Pinpoint the cell where the given text exists, returning its [x, y] midpoint coordinate. 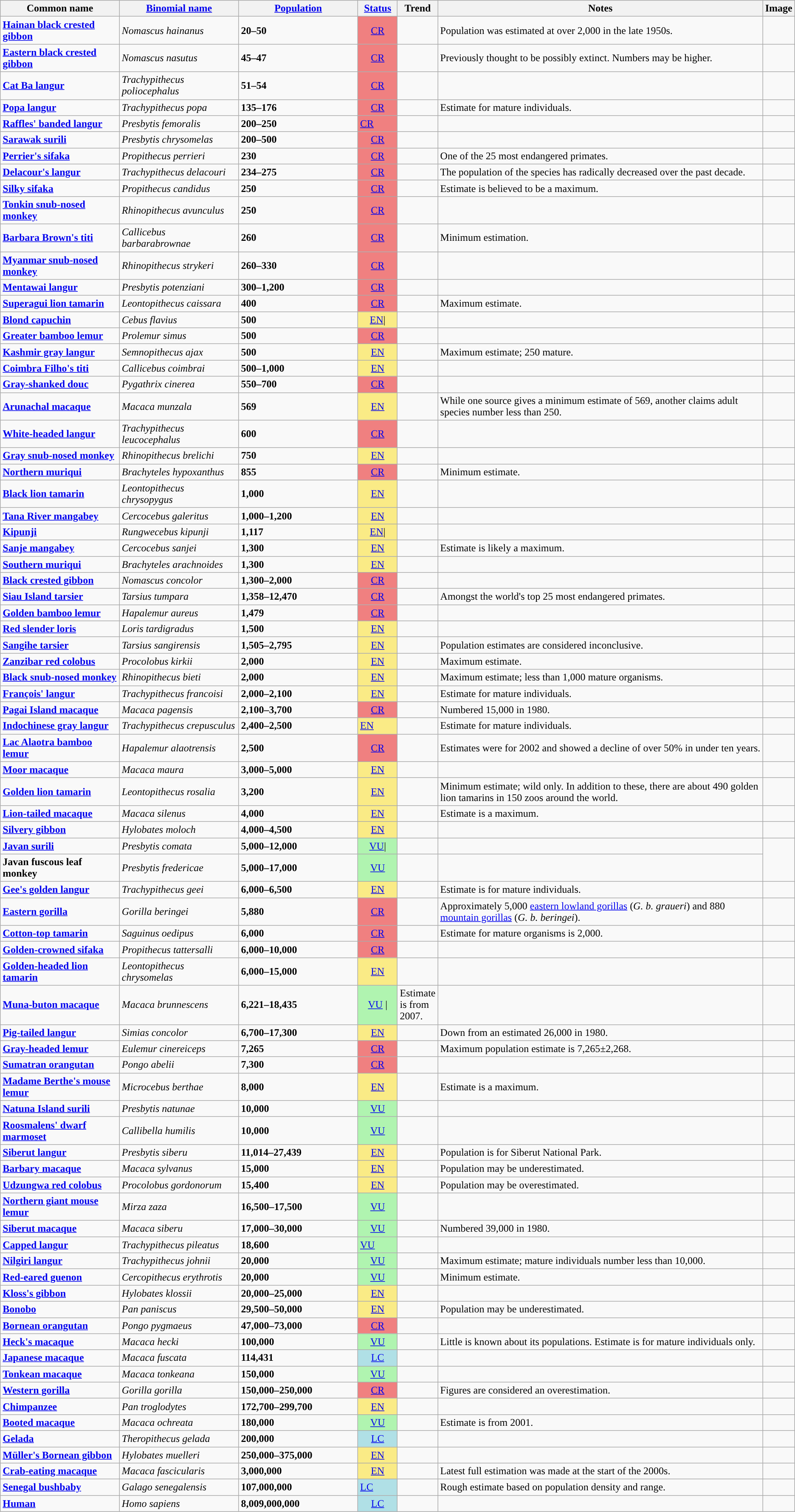
Roosmalens' dwarf marmoset [60, 1131]
Approximately 5,000 eastern lowland gorillas (G. b. graueri) and 880 mountain gorillas (G. b. beringei). [600, 911]
Nilgiri langur [60, 1261]
Barbary macaque [60, 1168]
Sumatran orangutan [60, 1065]
45–47 [298, 58]
Rhinopithecus avunculus [179, 210]
5,000–12,000 [298, 846]
Golden lion tamarin [60, 792]
1,000 [298, 494]
Theropithecus gelada [179, 1439]
1,479 [298, 613]
Hapalemur aureus [179, 613]
Presbytis comata [179, 846]
200–250 [298, 124]
6,000–6,500 [298, 890]
Southern muriqui [60, 564]
Little is known about its populations. Estimate is for mature individuals only. [600, 1342]
Macaca brunnescens [179, 1005]
1,358–12,470 [298, 597]
Indochinese gray langur [60, 726]
Maximum population estimate is 7,265±2,268. [600, 1049]
2,400–2,500 [298, 726]
Cercopithecus erythrotis [179, 1277]
16,500–17,500 [298, 1207]
White-headed langur [60, 434]
Nomascus concolor [179, 581]
Population [298, 8]
Common name [60, 8]
Black lion tamarin [60, 494]
500–1,000 [298, 368]
260 [298, 238]
Nomascus hainanus [179, 31]
Eulemur cinereiceps [179, 1049]
Leontopithecus chrysomelas [179, 972]
Brachyteles hypoxanthus [179, 472]
2,000–2,100 [298, 694]
Red-eared guenon [60, 1277]
Leontopithecus caissara [179, 304]
230 [298, 156]
Presbytis fredericae [179, 868]
Nomascus nasutus [179, 58]
Trachypithecus poliocephalus [179, 86]
234–275 [298, 172]
Leontopithecus chrysopygus [179, 494]
One of the 25 most endangered primates. [600, 156]
Black snub-nosed monkey [60, 677]
Binomial name [179, 8]
Macaca maura [179, 770]
750 [298, 456]
Population estimates are considered inconclusive. [600, 645]
Black crested gibbon [60, 581]
180,000 [298, 1422]
4,000–4,500 [298, 829]
Estimate for mature organisms is 2,000. [600, 934]
4,000 [298, 813]
Maximum estimate; 250 mature. [600, 352]
Rungwecebus kipunji [179, 532]
11,014–27,439 [298, 1152]
1,500 [298, 629]
Macaca silenus [179, 813]
Sangihe tarsier [60, 645]
Maximum estimate; less than 1,000 mature organisms. [600, 677]
Golden-crowned sifaka [60, 950]
150,000–250,000 [298, 1390]
Gorilla gorilla [179, 1390]
Presbytis potenziani [179, 288]
Senegal bushbaby [60, 1487]
Northern muriqui [60, 472]
20–50 [298, 31]
Hylobates muelleri [179, 1455]
Trachypithecus crepusculus [179, 726]
Pagai Island macaque [60, 710]
Estimates were for 2002 and showed a decline of over 50% in under ten years. [600, 748]
Müller's Bornean gibbon [60, 1455]
Population is for Siberut National Park. [600, 1152]
Barbara Brown's titi [60, 238]
Macaca sylvanus [179, 1168]
15,000 [298, 1168]
Sarawak surili [60, 140]
Trachypithecus delacouri [179, 172]
Udzungwa red colobus [60, 1185]
Popa langur [60, 107]
300–1,200 [298, 288]
Pygathrix cinerea [179, 384]
Heck's macaque [60, 1342]
Down from an estimated 26,000 in 1980. [600, 1032]
Macaca pagensis [179, 710]
Gelada [60, 1439]
Image [779, 8]
6,221–18,435 [298, 1005]
Rhinopithecus strykeri [179, 265]
Trachypithecus johnii [179, 1261]
Propithecus perrieri [179, 156]
Natuna Island surili [60, 1109]
VU | [378, 1005]
Pongo abelii [179, 1065]
Hylobates klossii [179, 1293]
Moor macaque [60, 770]
Eastern gorilla [60, 911]
Notes [600, 8]
Presbytis natunae [179, 1109]
Gray-shanked douc [60, 384]
Previously thought to be possibly extinct. Numbers may be higher. [600, 58]
Population may be overestimated. [600, 1185]
Bonobo [60, 1309]
Tarsius sangirensis [179, 645]
Simias concolor [179, 1032]
Kipunji [60, 532]
Pongo pygmaeus [179, 1326]
550–700 [298, 384]
VU| [378, 846]
Silvery gibbon [60, 829]
Cat Ba langur [60, 86]
François' langur [60, 694]
Eastern black crested gibbon [60, 58]
855 [298, 472]
20,000–25,000 [298, 1293]
Trachypithecus leucocephalus [179, 434]
Western gorilla [60, 1390]
Prolemur simus [179, 336]
6,000–15,000 [298, 972]
Delacour's langur [60, 172]
Arunachal macaque [60, 406]
Lac Alaotra bamboo lemur [60, 748]
Status [378, 8]
Myanmar snub-nosed monkey [60, 265]
The population of the species has radically decreased over the past decade. [600, 172]
6,700–17,300 [298, 1032]
172,700–299,700 [298, 1406]
Saguinus oedipus [179, 934]
Callicebus coimbrai [179, 368]
Crab-eating macaque [60, 1471]
3,200 [298, 792]
Kashmir gray langur [60, 352]
Muna-buton macaque [60, 1005]
Greater bamboo lemur [60, 336]
Macaca fascicularis [179, 1471]
5,000–17,000 [298, 868]
Estimate is from 2007. [418, 1005]
Numbered 15,000 in 1980. [600, 710]
Macaca fuscata [179, 1358]
Callibella humilis [179, 1131]
Superagui lion tamarin [60, 304]
Macaca siberu [179, 1229]
Brachyteles arachnoides [179, 564]
Presbytis femoralis [179, 124]
Cebus flavius [179, 320]
Population was estimated at over 2,000 in the late 1950s. [600, 31]
Tarsius tumpara [179, 597]
Tana River mangabey [60, 516]
Siau Island tarsier [60, 597]
51–54 [298, 86]
Rough estimate based on population density and range. [600, 1487]
Sanje mangabey [60, 548]
Trachypithecus francoisi [179, 694]
Lion-tailed macaque [60, 813]
150,000 [298, 1374]
8,009,000,000 [298, 1504]
17,000–30,000 [298, 1229]
Estimate is believed to be a maximum. [600, 188]
2,500 [298, 748]
Bornean orangutan [60, 1326]
Numbered 39,000 in 1980. [600, 1229]
Maximum estimate; mature individuals number less than 10,000. [600, 1261]
Presbytis siberu [179, 1152]
600 [298, 434]
Mirza zaza [179, 1207]
15,400 [298, 1185]
29,500–50,000 [298, 1309]
Hapalemur alaotrensis [179, 748]
Hainan black crested gibbon [60, 31]
Siberut langur [60, 1152]
Propithecus tattersalli [179, 950]
Pan paniscus [179, 1309]
569 [298, 406]
Perrier's sifaka [60, 156]
Figures are considered an overestimation. [600, 1390]
8,000 [298, 1086]
Cotton-top tamarin [60, 934]
Microcebus berthae [179, 1086]
Macaca hecki [179, 1342]
5,880 [298, 911]
1,300–2,000 [298, 581]
Macaca tonkeana [179, 1374]
Amongst the world's top 25 most endangered primates. [600, 597]
107,000,000 [298, 1487]
3,000–5,000 [298, 770]
Human [60, 1504]
Latest full estimation was made at the start of the 2000s. [600, 1471]
Red slender loris [60, 629]
Procolobus kirkii [179, 661]
100,000 [298, 1342]
Loris tardigradus [179, 629]
47,000–73,000 [298, 1326]
Coimbra Filho's titi [60, 368]
7,265 [298, 1049]
Golden bamboo lemur [60, 613]
135–176 [298, 107]
1,505–2,795 [298, 645]
Estimate is for mature individuals. [600, 890]
400 [298, 304]
Trachypithecus popa [179, 107]
Siberut macaque [60, 1229]
6,000–10,000 [298, 950]
1,000–1,200 [298, 516]
Silky sifaka [60, 188]
Chimpanzee [60, 1406]
Trend [418, 8]
Pig-tailed langur [60, 1032]
Hylobates moloch [179, 829]
200–500 [298, 140]
Tonkin snub-nosed monkey [60, 210]
Cercocebus sanjei [179, 548]
Propithecus candidus [179, 188]
3,000,000 [298, 1471]
Homo sapiens [179, 1504]
Rhinopithecus brelichi [179, 456]
Zanzibar red colobus [60, 661]
Macaca ochreata [179, 1422]
Macaca munzala [179, 406]
Minimum estimate; wild only. In addition to these, there are about 490 golden lion tamarins in 150 zoos around the world. [600, 792]
250,000–375,000 [298, 1455]
Capped langur [60, 1245]
Presbytis chrysomelas [179, 140]
Gray-headed lemur [60, 1049]
Raffles' banded langur [60, 124]
200,000 [298, 1439]
Booted macaque [60, 1422]
2,100–3,700 [298, 710]
Rhinopithecus bieti [179, 677]
Javan fuscous leaf monkey [60, 868]
Estimate is from 2001. [600, 1422]
114,431 [298, 1358]
Tonkean macaque [60, 1374]
Trachypithecus pileatus [179, 1245]
Galago senegalensis [179, 1487]
Gorilla beringei [179, 911]
Trachypithecus geei [179, 890]
Minimum estimation. [600, 238]
Cercocebus galeritus [179, 516]
Estimate is likely a maximum. [600, 548]
Golden-headed lion tamarin [60, 972]
Madame Berthe's mouse lemur [60, 1086]
Javan surili [60, 846]
Mentawai langur [60, 288]
While one source gives a minimum estimate of 569, another claims adult species number less than 250. [600, 406]
1,117 [298, 532]
Gee's golden langur [60, 890]
Semnopithecus ajax [179, 352]
Japanese macaque [60, 1358]
Kloss's gibbon [60, 1293]
6,000 [298, 934]
260–330 [298, 265]
Blond capuchin [60, 320]
Gray snub-nosed monkey [60, 456]
Procolobus gordonorum [179, 1185]
Northern giant mouse lemur [60, 1207]
Pan troglodytes [179, 1406]
Callicebus barbarabrownae [179, 238]
18,600 [298, 1245]
Leontopithecus rosalia [179, 792]
7,300 [298, 1065]
